Search for the cell housing the specified text and yield its [X, Y] center coordinate. 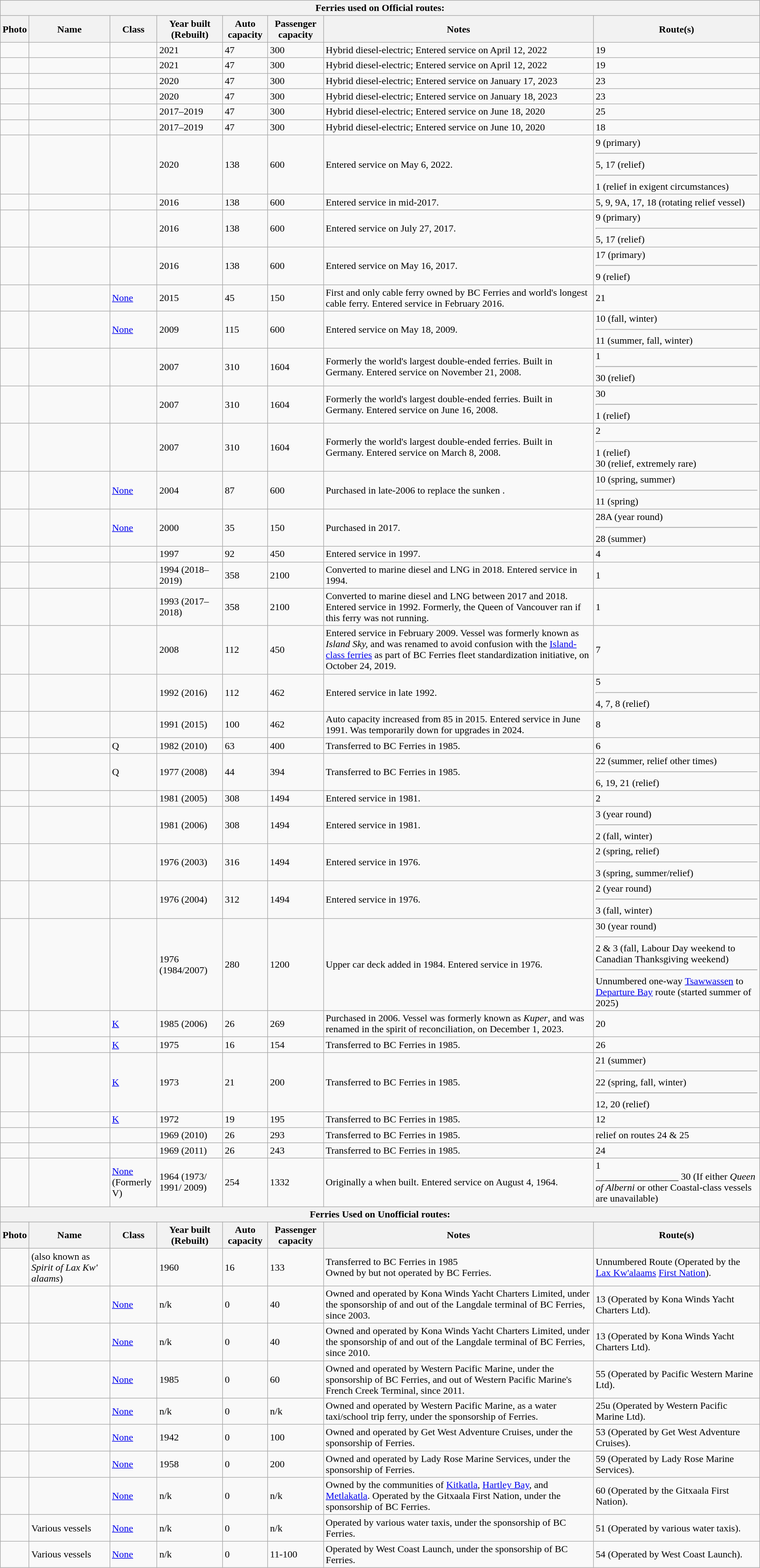
53 (Operated by Get West Adventure Cruises). [677, 1438]
59 (Operated by Lady Rose Marine Services). [677, 1464]
17 (primary)9 (relief) [677, 266]
154 [296, 1045]
51 (Operated by various water taxis). [677, 1528]
54 (Operated by West Coast Launch). [677, 1554]
Owned and operated by Western Pacific Marine, as a water taxi/school trip ferry, under the sponsorship of Ferries. [459, 1411]
Hybrid diesel-electric; Entered service on January 17, 2023 [459, 81]
Operated by West Coast Launch, under the sponsorship of BC Ferries. [459, 1554]
None(Formerly V) [133, 1182]
28A (year round)28 (summer) [677, 528]
Entered service in 1997. [459, 554]
400 [296, 745]
2009 [190, 330]
9 (primary) 5, 17 (relief) 1 (relief in exigent circumstances) [677, 165]
301 (relief) [677, 405]
2000 [190, 528]
1_________________ 30 (If either Queen of Alberni or other Coastal-class vessels are unavailable) [677, 1182]
1985 (2006) [190, 1024]
Entered service on May 16, 2017. [459, 266]
Owned and operated by Kona Winds Yacht Charters Limited, under the sponsorship of and out of the Langdale terminal of BC Ferries, since 2010. [459, 1342]
Hybrid diesel-electric; Entered service on June 18, 2020 [459, 112]
Converted to marine diesel and LNG in 2018. Entered service in 1994. [459, 575]
21 (relief)30 (relief, extremely rare) [677, 448]
Owned and operated by Kona Winds Yacht Charters Limited, under the sponsorship of and out of the Langdale terminal of BC Ferries, since 2003. [459, 1304]
1975 [190, 1045]
254 [245, 1182]
45 [245, 297]
1976 (1984/2007) [190, 964]
Purchased in 2006. Vessel was formerly known as Kuper, and was renamed in the spirit of reconciliation, on December 1, 2023. [459, 1024]
243 [296, 1150]
195 [296, 1120]
First and only cable ferry owned by BC Ferries and world's longest cable ferry. Entered service in February 2016. [459, 297]
1977 (2008) [190, 772]
55 (Operated by Pacific Western Marine Ltd). [677, 1380]
Originally a when built. Entered service on August 4, 1964. [459, 1182]
87 [245, 490]
Unnumbered Route (Operated by the Lax Kw'alaams First Nation). [677, 1267]
Entered service on May 18, 2009. [459, 330]
Purchased in late-2006 to replace the sunken . [459, 490]
63 [245, 745]
1942 [190, 1438]
11-100 [296, 1554]
Purchased in 2017. [459, 528]
(also known as Spirit of Lax Kw' alaams) [70, 1267]
60 [296, 1380]
25u (Operated by Western Pacific Marine Ltd). [677, 1411]
2004 [190, 490]
12 [677, 1120]
2 (year round)3 (fall, winter) [677, 900]
Upper car deck added in 1984. Entered service in 1976. [459, 964]
Owned and operated by Lady Rose Marine Services, under the sponsorship of Ferries. [459, 1464]
25 [677, 112]
6 [677, 745]
7 [677, 650]
24 [677, 1150]
280 [245, 964]
3 (year round)2 (fall, winter) [677, 825]
5 4, 7, 8 (relief) [677, 693]
Hybrid diesel-electric; Entered service on January 18, 2023 [459, 96]
44 [245, 772]
4 [677, 554]
1958 [190, 1464]
Operated by various water taxis, under the sponsorship of BC Ferries. [459, 1528]
Auto capacity increased from 85 in 2015. Entered service in June 1991. Was temporarily down for upgrades in 2024. [459, 725]
Entered service in late 1992. [459, 693]
20 [677, 1024]
9 (primary)5, 17 (relief) [677, 228]
1969 (2010) [190, 1135]
316 [245, 862]
133 [296, 1267]
1991 (2015) [190, 725]
1981 (2005) [190, 798]
18 [677, 127]
1969 (2011) [190, 1150]
Hybrid diesel-electric; Entered service on June 10, 2020 [459, 127]
269 [296, 1024]
1994 (2018–2019) [190, 575]
Formerly the world's largest double-ended ferries. Built in Germany. Entered service on June 16, 2008. [459, 405]
relief on routes 24 & 25 [677, 1135]
1976 (2003) [190, 862]
Owned and operated by Get West Adventure Cruises, under the sponsorship of Ferries. [459, 1438]
2015 [190, 297]
293 [296, 1135]
92 [245, 554]
Entered service on July 27, 2017. [459, 228]
Formerly the world's largest double-ended ferries. Built in Germany. Entered service on March 8, 2008. [459, 448]
115 [245, 330]
1981 (2006) [190, 825]
Entered service on May 6, 2022. [459, 165]
Transferred to BC Ferries in 1985Owned by but not operated by BC Ferries. [459, 1267]
Formerly the world's largest double-ended ferries. Built in Germany. Entered service on November 21, 2008. [459, 367]
10 (spring, summer)11 (spring) [677, 490]
1973 [190, 1082]
5, 9, 9A, 17, 18 (rotating relief vessel) [677, 202]
Entered service in mid-2017. [459, 202]
2 (spring, relief)3 (spring, summer/relief) [677, 862]
21 (summer) 22 (spring, fall, winter) 12, 20 (relief) [677, 1082]
35 [245, 528]
394 [296, 772]
Ferries used on Official routes: [380, 8]
1985 [190, 1380]
8 [677, 725]
1993 (2017–2018) [190, 607]
Owned by the communities of Kitkatla, Hartley Bay, and Metlakatla. Operated by the Gitxaala First Nation, under the sponsorship of BC Ferries. [459, 1496]
1997 [190, 554]
1976 (2004) [190, 900]
1960 [190, 1267]
2 [677, 798]
60 (Operated by the Gitxaala First Nation). [677, 1496]
312 [245, 900]
1992 (2016) [190, 693]
1964 (1973/ 1991/ 2009) [190, 1182]
1332 [296, 1182]
1972 [190, 1120]
Ferries Used on Unofficial routes: [380, 1214]
130 (relief) [677, 367]
22 (summer, relief other times) 6, 19, 21 (relief) [677, 772]
2008 [190, 650]
10 (fall, winter)11 (summer, fall, winter) [677, 330]
1982 (2010) [190, 745]
1200 [296, 964]
